Search for the cell housing the specified text and yield its [X, Y] center coordinate. 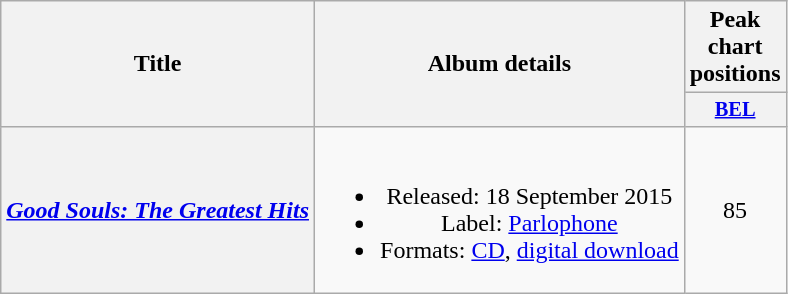
85 [735, 210]
Peak chart positions [735, 47]
Released: 18 September 2015Label: ParlophoneFormats: CD, digital download [500, 210]
Title [158, 64]
BEL [735, 110]
Good Souls: The Greatest Hits [158, 210]
Album details [500, 64]
